From the cell containing the given text, extract its center point as [x, y] coordinate. 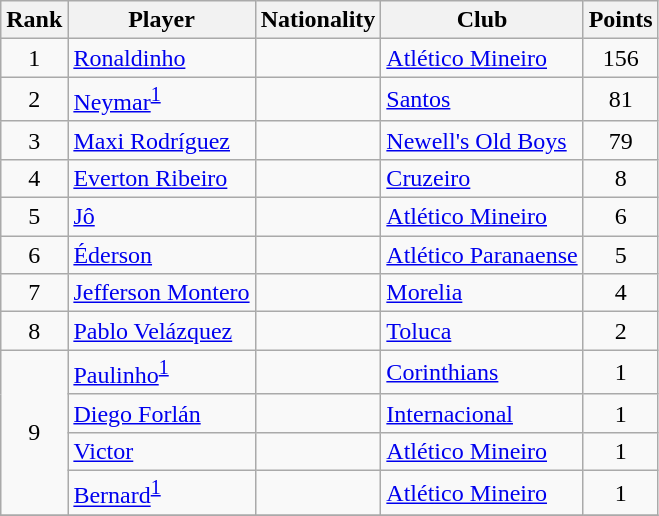
Toluca [482, 331]
156 [620, 58]
Paulinho1 [162, 372]
Newell's Old Boys [482, 140]
Bernard1 [162, 492]
Points [620, 20]
Atlético Paranaense [482, 255]
Player [162, 20]
Internacional [482, 413]
Corinthians [482, 372]
Morelia [482, 293]
Club [482, 20]
Victor [162, 451]
Jefferson Montero [162, 293]
Cruzeiro [482, 178]
Rank [34, 20]
Maxi Rodríguez [162, 140]
Nationality [318, 20]
Éderson [162, 255]
79 [620, 140]
Everton Ribeiro [162, 178]
Diego Forlán [162, 413]
Ronaldinho [162, 58]
81 [620, 100]
Pablo Velázquez [162, 331]
Jô [162, 217]
3 [34, 140]
Santos [482, 100]
7 [34, 293]
9 [34, 432]
Neymar1 [162, 100]
